Extract the [x, y] coordinate from the center of the cell holding the provided text.  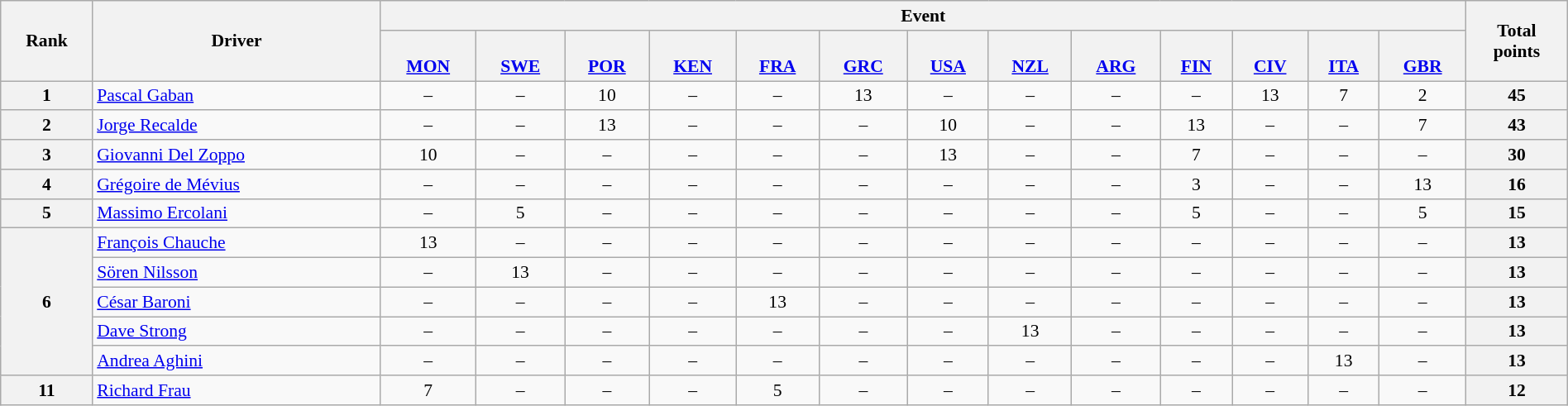
45 [1517, 96]
CIV [1270, 56]
César Baroni [237, 302]
GRC [863, 56]
ARG [1116, 56]
KEN [693, 56]
ITA [1343, 56]
Richard Frau [237, 390]
Pascal Gaban [237, 96]
Andrea Aghini [237, 361]
François Chauche [237, 243]
NZL [1030, 56]
43 [1517, 126]
FIN [1196, 56]
6 [46, 302]
16 [1517, 184]
FRA [777, 56]
Massimo Ercolani [237, 213]
Sören Nilsson [237, 273]
USA [948, 56]
12 [1517, 390]
Event [923, 16]
Driver [237, 41]
15 [1517, 213]
11 [46, 390]
30 [1517, 155]
Rank [46, 41]
Jorge Recalde [237, 126]
Totalpoints [1517, 41]
Grégoire de Mévius [237, 184]
Dave Strong [237, 332]
GBR [1422, 56]
POR [607, 56]
Giovanni Del Zoppo [237, 155]
MON [428, 56]
4 [46, 184]
1 [46, 96]
SWE [521, 56]
